Return the (X, Y) coordinate for the center point of the cell that contains the specified text.  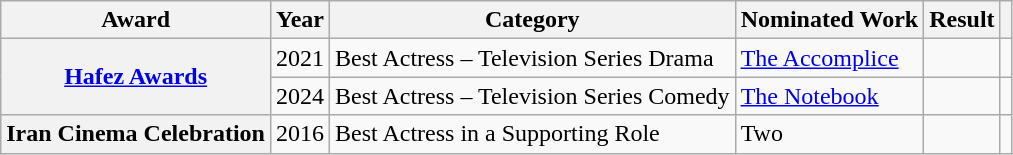
2024 (300, 96)
Best Actress in a Supporting Role (533, 134)
2016 (300, 134)
Result (962, 20)
The Notebook (830, 96)
Iran Cinema Celebration (136, 134)
Two (830, 134)
Best Actress – Television Series Comedy (533, 96)
Year (300, 20)
2021 (300, 58)
Hafez Awards (136, 77)
Award (136, 20)
Best Actress – Television Series Drama (533, 58)
The Accomplice (830, 58)
Nominated Work (830, 20)
Category (533, 20)
